Find where the given text appears and provide that cell's center as (x, y) coordinate. 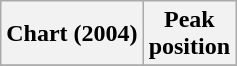
Chart (2004) (72, 34)
Peakposition (189, 34)
